Find where the given text appears and provide that cell's center as (X, Y) coordinate. 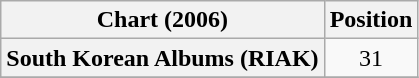
Position (371, 20)
31 (371, 58)
South Korean Albums (RIAK) (162, 58)
Chart (2006) (162, 20)
